Determine the (x, y) coordinate at the center of the cell enclosing the given text.  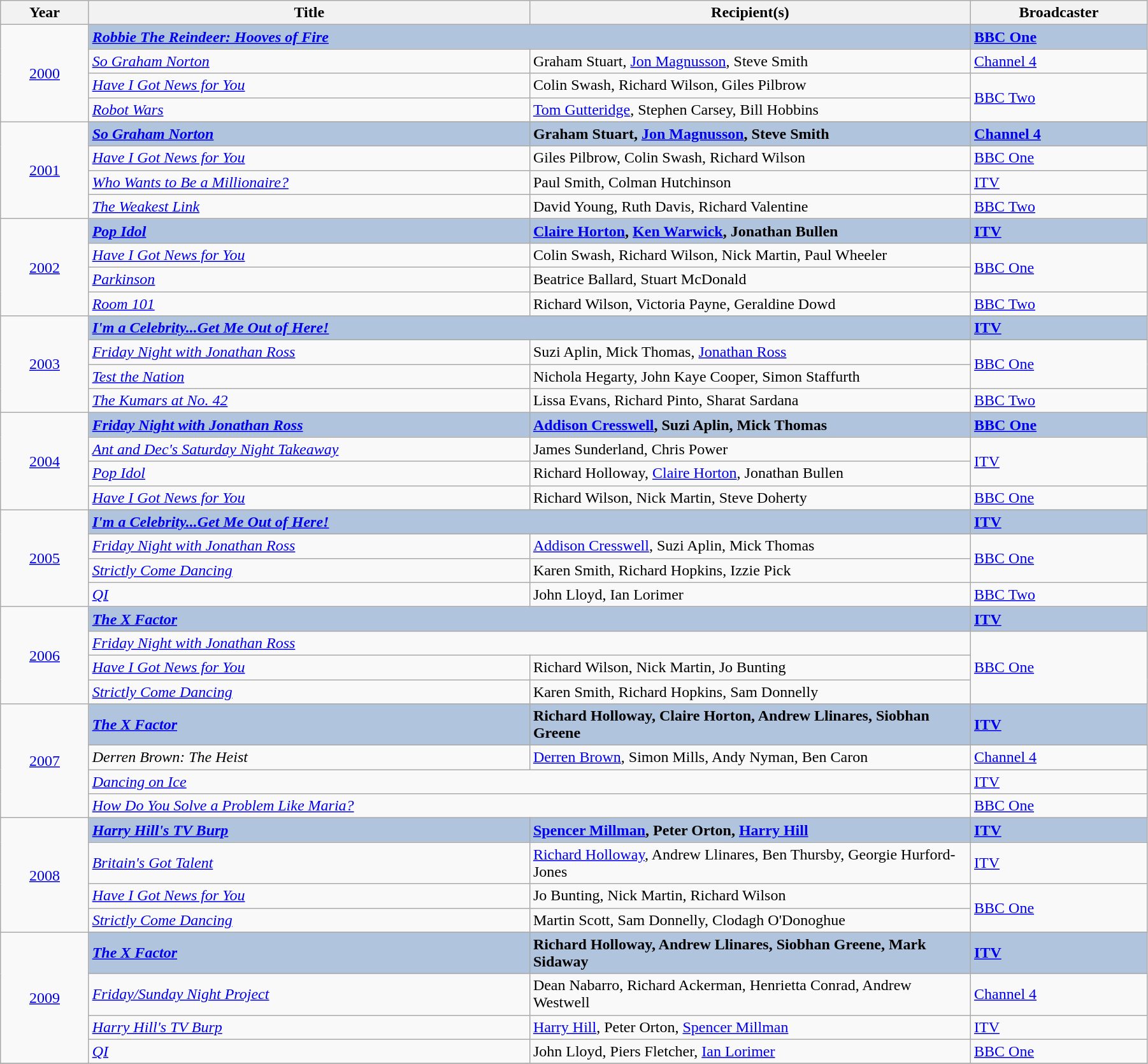
Room 101 (309, 304)
2000 (45, 73)
The Kumars at No. 42 (309, 401)
Suzi Aplin, Mick Thomas, Jonathan Ross (750, 352)
Britain's Got Talent (309, 863)
Derren Brown, Simon Mills, Andy Nyman, Ben Caron (750, 758)
2001 (45, 170)
Ant and Dec's Saturday Night Takeaway (309, 449)
David Young, Ruth Davis, Richard Valentine (750, 206)
Robbie The Reindeer: Hooves of Fire (529, 37)
Richard Holloway, Claire Horton, Andrew Llinares, Siobhan Greene (750, 725)
Who Wants to Be a Millionaire? (309, 182)
Giles Pilbrow, Colin Swash, Richard Wilson (750, 158)
Derren Brown: The Heist (309, 758)
Dancing on Ice (529, 782)
2007 (45, 761)
Beatrice Ballard, Stuart McDonald (750, 279)
Claire Horton, Ken Warwick, Jonathan Bullen (750, 231)
Tom Gutteridge, Stephen Carsey, Bill Hobbins (750, 110)
Recipient(s) (750, 13)
Harry Hill, Peter Orton, Spencer Millman (750, 1027)
Martin Scott, Sam Donnelly, Clodagh O'Donoghue (750, 920)
Broadcaster (1059, 13)
Richard Holloway, Claire Horton, Jonathan Bullen (750, 473)
2002 (45, 267)
2009 (45, 998)
Friday/Sunday Night Project (309, 994)
Karen Smith, Richard Hopkins, Izzie Pick (750, 570)
John Lloyd, Ian Lorimer (750, 594)
Karen Smith, Richard Hopkins, Sam Donnelly (750, 691)
Richard Holloway, Andrew Llinares, Ben Thursby, Georgie Hurford-Jones (750, 863)
Richard Holloway, Andrew Llinares, Siobhan Greene, Mark Sidaway (750, 953)
Richard Wilson, Nick Martin, Steve Doherty (750, 498)
2008 (45, 875)
Robot Wars (309, 110)
2004 (45, 461)
Spencer Millman, Peter Orton, Harry Hill (750, 830)
2006 (45, 655)
Parkinson (309, 279)
Colin Swash, Richard Wilson, Giles Pilbrow (750, 85)
Richard Wilson, Nick Martin, Jo Bunting (750, 667)
Nichola Hegarty, John Kaye Cooper, Simon Staffurth (750, 377)
Richard Wilson, Victoria Payne, Geraldine Dowd (750, 304)
Lissa Evans, Richard Pinto, Sharat Sardana (750, 401)
Jo Bunting, Nick Martin, Richard Wilson (750, 896)
James Sunderland, Chris Power (750, 449)
2005 (45, 558)
How Do You Solve a Problem Like Maria? (529, 806)
Year (45, 13)
Paul Smith, Colman Hutchinson (750, 182)
The Weakest Link (309, 206)
Colin Swash, Richard Wilson, Nick Martin, Paul Wheeler (750, 255)
John Lloyd, Piers Fletcher, Ian Lorimer (750, 1051)
2003 (45, 364)
Test the Nation (309, 377)
Dean Nabarro, Richard Ackerman, Henrietta Conrad, Andrew Westwell (750, 994)
Title (309, 13)
